Scan for the cell matching the given text and deliver its (X, Y) coordinate at center. 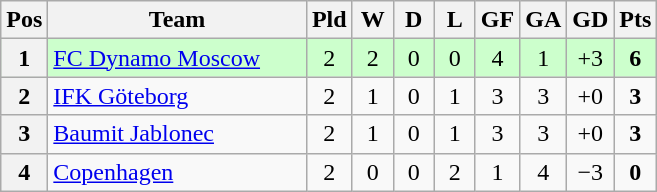
+3 (590, 58)
Pld (329, 20)
FC Dynamo Moscow (178, 58)
D (414, 20)
L (454, 20)
IFK Göteborg (178, 96)
Pos (24, 20)
−3 (590, 172)
Baumit Jablonec (178, 134)
GD (590, 20)
Pts (636, 20)
Copenhagen (178, 172)
Team (178, 20)
6 (636, 58)
W (372, 20)
GF (497, 20)
GA (544, 20)
